Pinpoint the cell where the given text exists, returning its (X, Y) midpoint coordinate. 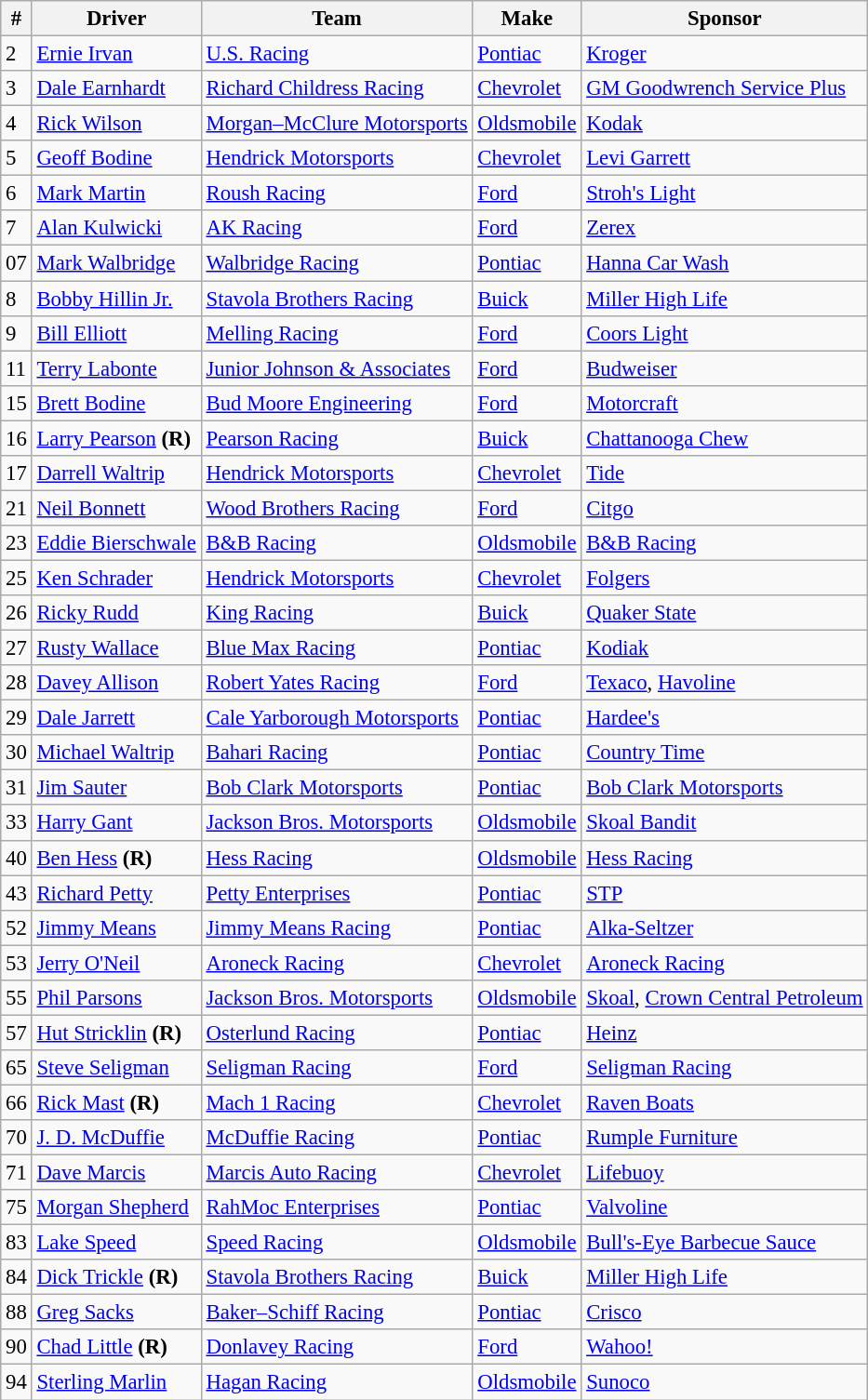
Pearson Racing (337, 438)
40 (17, 858)
5 (17, 158)
52 (17, 927)
Brett Bodine (116, 403)
21 (17, 508)
Richard Childress Racing (337, 88)
Motorcraft (725, 403)
28 (17, 683)
Bobby Hillin Jr. (116, 299)
Bud Moore Engineering (337, 403)
Budweiser (725, 368)
Phil Parsons (116, 998)
Zerex (725, 228)
Kodiak (725, 648)
Kroger (725, 54)
Quaker State (725, 613)
Petty Enterprises (337, 893)
Sunoco (725, 1382)
55 (17, 998)
Coors Light (725, 333)
Rick Mast (R) (116, 1102)
Wahoo! (725, 1348)
Mark Martin (116, 193)
Sponsor (725, 19)
Mach 1 Racing (337, 1102)
McDuffie Racing (337, 1138)
16 (17, 438)
07 (17, 263)
Mark Walbridge (116, 263)
4 (17, 124)
Marcis Auto Racing (337, 1173)
Donlavey Racing (337, 1348)
Ben Hess (R) (116, 858)
Folgers (725, 578)
17 (17, 473)
J. D. McDuffie (116, 1138)
Neil Bonnett (116, 508)
88 (17, 1313)
71 (17, 1173)
U.S. Racing (337, 54)
Baker–Schiff Racing (337, 1313)
Skoal Bandit (725, 823)
Make (527, 19)
Junior Johnson & Associates (337, 368)
Walbridge Racing (337, 263)
GM Goodwrench Service Plus (725, 88)
Hut Stricklin (R) (116, 1033)
57 (17, 1033)
53 (17, 963)
Richard Petty (116, 893)
Ken Schrader (116, 578)
Morgan Shepherd (116, 1207)
66 (17, 1102)
Raven Boats (725, 1102)
94 (17, 1382)
Rumple Furniture (725, 1138)
Morgan–McClure Motorsports (337, 124)
33 (17, 823)
Greg Sacks (116, 1313)
Rusty Wallace (116, 648)
11 (17, 368)
Blue Max Racing (337, 648)
Eddie Bierschwale (116, 543)
31 (17, 788)
2 (17, 54)
Robert Yates Racing (337, 683)
70 (17, 1138)
Speed Racing (337, 1243)
# (17, 19)
Larry Pearson (R) (116, 438)
Dave Marcis (116, 1173)
Rick Wilson (116, 124)
15 (17, 403)
STP (725, 893)
Hardee's (725, 718)
Alan Kulwicki (116, 228)
Hagan Racing (337, 1382)
Darrell Waltrip (116, 473)
84 (17, 1277)
43 (17, 893)
King Racing (337, 613)
29 (17, 718)
Skoal, Crown Central Petroleum (725, 998)
Jimmy Means Racing (337, 927)
Terry Labonte (116, 368)
8 (17, 299)
Harry Gant (116, 823)
Country Time (725, 753)
Tide (725, 473)
3 (17, 88)
Alka-Seltzer (725, 927)
Jimmy Means (116, 927)
83 (17, 1243)
Dale Jarrett (116, 718)
Bill Elliott (116, 333)
Geoff Bodine (116, 158)
7 (17, 228)
Levi Garrett (725, 158)
Crisco (725, 1313)
25 (17, 578)
Dick Trickle (R) (116, 1277)
Ernie Irvan (116, 54)
Davey Allison (116, 683)
Valvoline (725, 1207)
Lifebuoy (725, 1173)
Stroh's Light (725, 193)
Wood Brothers Racing (337, 508)
Michael Waltrip (116, 753)
26 (17, 613)
Cale Yarborough Motorsports (337, 718)
Citgo (725, 508)
Chattanooga Chew (725, 438)
Jim Sauter (116, 788)
65 (17, 1068)
Jerry O'Neil (116, 963)
Melling Racing (337, 333)
Texaco, Havoline (725, 683)
Team (337, 19)
30 (17, 753)
9 (17, 333)
Driver (116, 19)
RahMoc Enterprises (337, 1207)
Sterling Marlin (116, 1382)
Bahari Racing (337, 753)
Heinz (725, 1033)
Lake Speed (116, 1243)
27 (17, 648)
23 (17, 543)
Chad Little (R) (116, 1348)
75 (17, 1207)
Osterlund Racing (337, 1033)
Bull's-Eye Barbecue Sauce (725, 1243)
90 (17, 1348)
Kodak (725, 124)
Dale Earnhardt (116, 88)
AK Racing (337, 228)
Hanna Car Wash (725, 263)
Steve Seligman (116, 1068)
Roush Racing (337, 193)
Ricky Rudd (116, 613)
6 (17, 193)
